Output the [X, Y] coordinate of the center of the cell containing the given text.  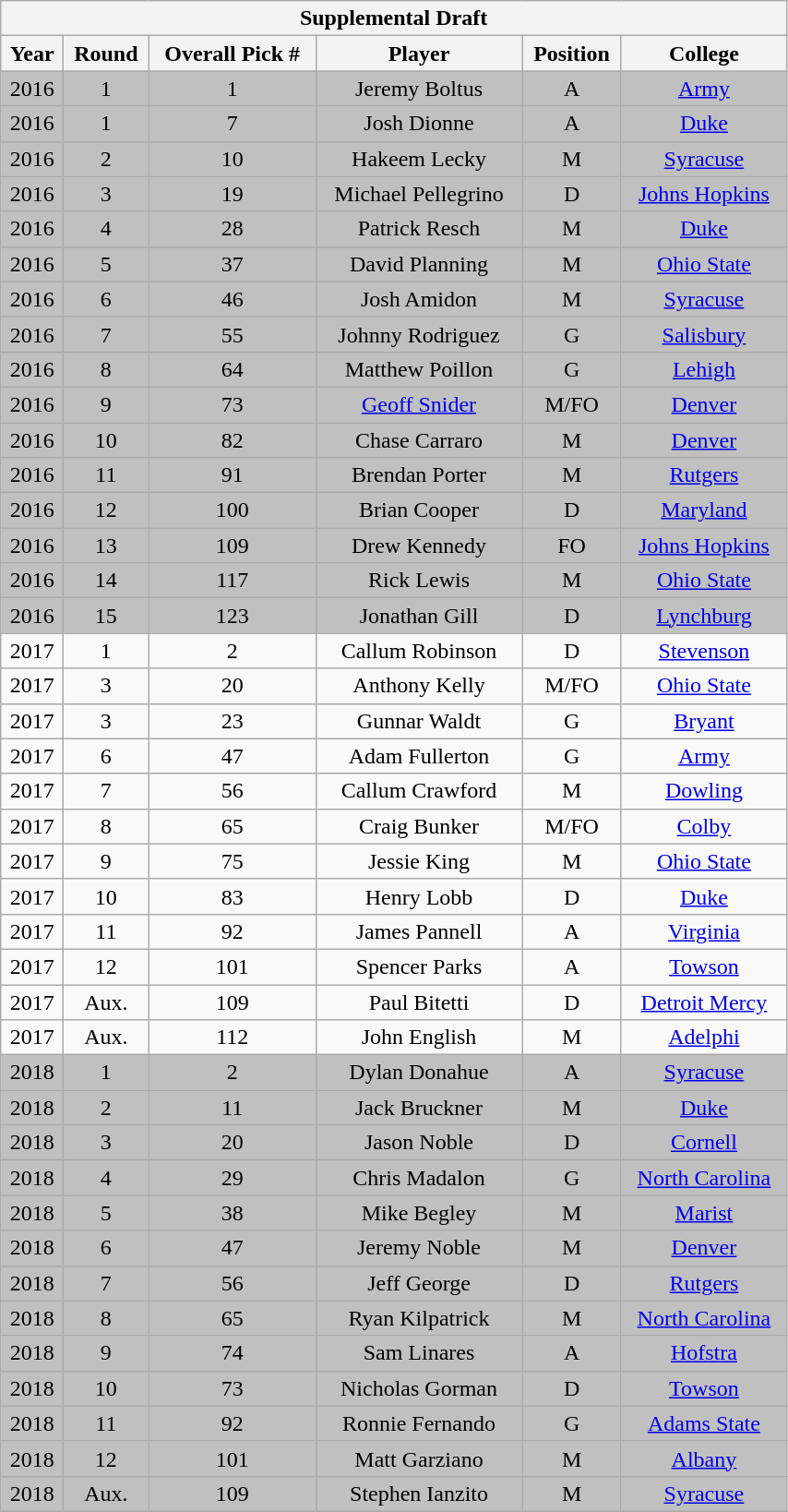
David Planning [419, 264]
75 [233, 861]
Lehigh [703, 369]
Adelphi [703, 1038]
Overall Pick # [233, 54]
Jason Noble [419, 1143]
Brendan Porter [419, 475]
112 [233, 1038]
Position [572, 54]
38 [233, 1213]
Marist [703, 1213]
Brian Cooper [419, 510]
Colby [703, 826]
Dowling [703, 791]
82 [233, 440]
Ronnie Fernando [419, 1423]
Round [106, 54]
Dylan Donahue [419, 1073]
15 [106, 616]
Callum Crawford [419, 791]
FO [572, 546]
John English [419, 1038]
Jessie King [419, 861]
Mike Begley [419, 1213]
Craig Bunker [419, 826]
83 [233, 896]
Henry Lobb [419, 896]
Johnny Rodriguez [419, 334]
Supplemental Draft [394, 18]
55 [233, 334]
Adam Fullerton [419, 756]
Drew Kennedy [419, 546]
23 [233, 721]
19 [233, 194]
123 [233, 616]
14 [106, 581]
100 [233, 510]
Jeremy Noble [419, 1248]
64 [233, 369]
28 [233, 229]
Matt Garziano [419, 1458]
Player [419, 54]
Sam Linares [419, 1353]
Josh Dionne [419, 124]
Patrick Resch [419, 229]
Hofstra [703, 1353]
Stephen Ianzito [419, 1494]
Josh Amidon [419, 299]
Matthew Poillon [419, 369]
Nicholas Gorman [419, 1388]
Ryan Kilpatrick [419, 1318]
Michael Pellegrino [419, 194]
Spencer Parks [419, 966]
Callum Robinson [419, 651]
37 [233, 264]
Stevenson [703, 651]
Salisbury [703, 334]
Hakeem Lecky [419, 159]
74 [233, 1353]
Adams State [703, 1423]
Anthony Kelly [419, 686]
Lynchburg [703, 616]
Gunnar Waldt [419, 721]
91 [233, 475]
Albany [703, 1458]
Cornell [703, 1143]
Geoff Snider [419, 404]
Jack Bruckner [419, 1108]
Chris Madalon [419, 1178]
Rick Lewis [419, 581]
James Pannell [419, 931]
Bryant [703, 721]
Paul Bitetti [419, 1002]
46 [233, 299]
Jonathan Gill [419, 616]
Jeff George [419, 1283]
Jeremy Boltus [419, 89]
117 [233, 581]
College [703, 54]
Chase Carraro [419, 440]
Year [32, 54]
Maryland [703, 510]
Detroit Mercy [703, 1002]
29 [233, 1178]
Virginia [703, 931]
13 [106, 546]
